Search for the cell housing the specified text and yield its [x, y] center coordinate. 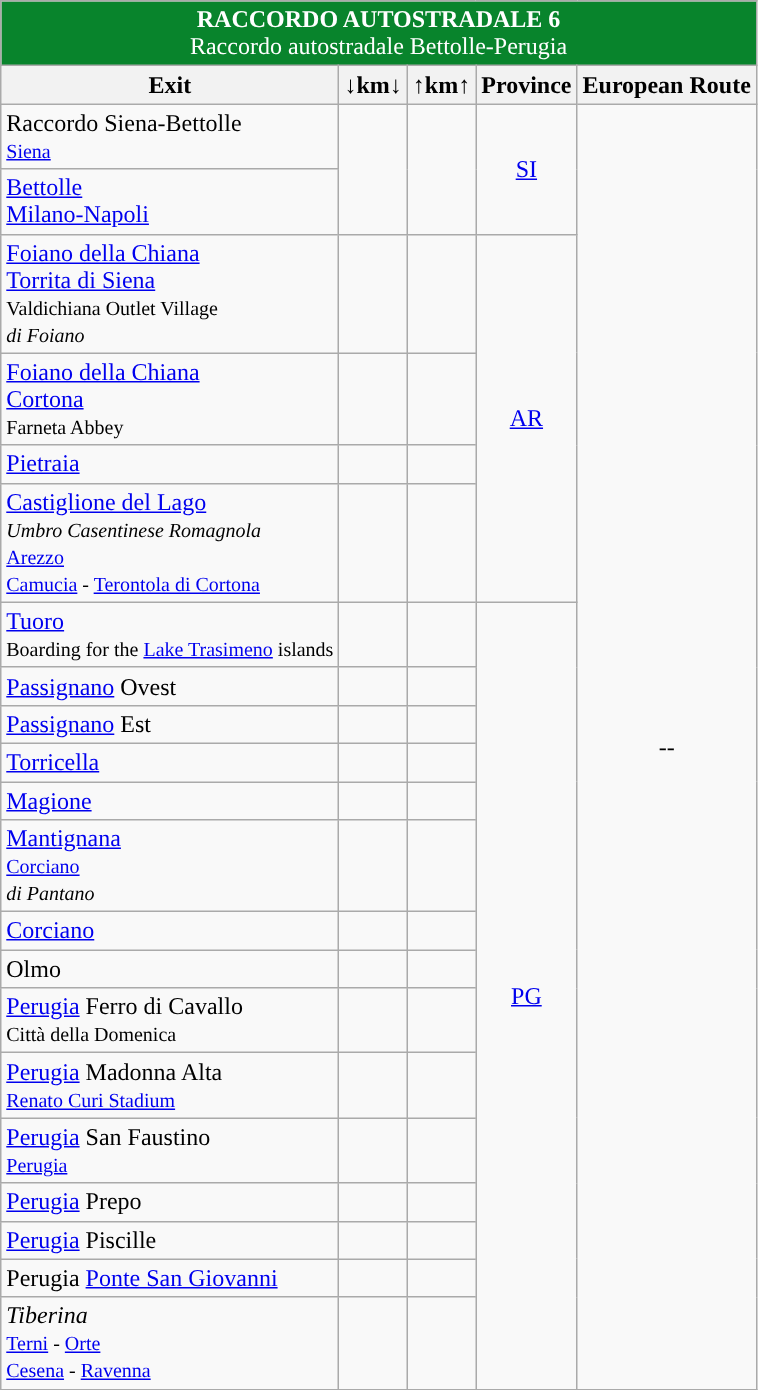
European Route [666, 85]
Pietraia [170, 464]
↓km↓ [373, 85]
PG [526, 996]
↑km↑ [441, 85]
Province [526, 85]
Exit [170, 85]
Perugia Prepo [170, 1202]
Perugia San Faustino Perugia [170, 1150]
Foiano della ChianaTorrita di Siena Valdichiana Outlet Village di Foiano [170, 294]
Passignano Est [170, 724]
Tuoro Boarding for the Lake Trasimeno islands [170, 634]
Magione [170, 801]
Perugia Piscille [170, 1240]
SI [526, 169]
-- [666, 746]
Passignano Ovest [170, 686]
Mantignana Corciano di Pantano [170, 866]
Perugia Ponte San Giovanni [170, 1278]
Torricella [170, 762]
RACCORDO AUTOSTRADALE 6Raccordo autostradale Bettolle-Perugia [379, 34]
Perugia Madonna Alta Renato Curi Stadium [170, 1086]
AR [526, 418]
Castiglione del Lago Umbro Casentinese Romagnola Arezzo Camucia - Terontola di Cortona [170, 542]
Corciano [170, 931]
Foiano della Chiana Cortona Farneta Abbey [170, 399]
Raccordo Siena-BettolleSiena [170, 136]
Olmo [170, 969]
Perugia Ferro di Cavallo Città della Domenica [170, 1020]
Bettolle Milano-Napoli [170, 202]
Tiberina Terni - Orte Cesena - Ravenna [170, 1343]
